Extract the [x, y] coordinate from the center of the cell holding the provided text.  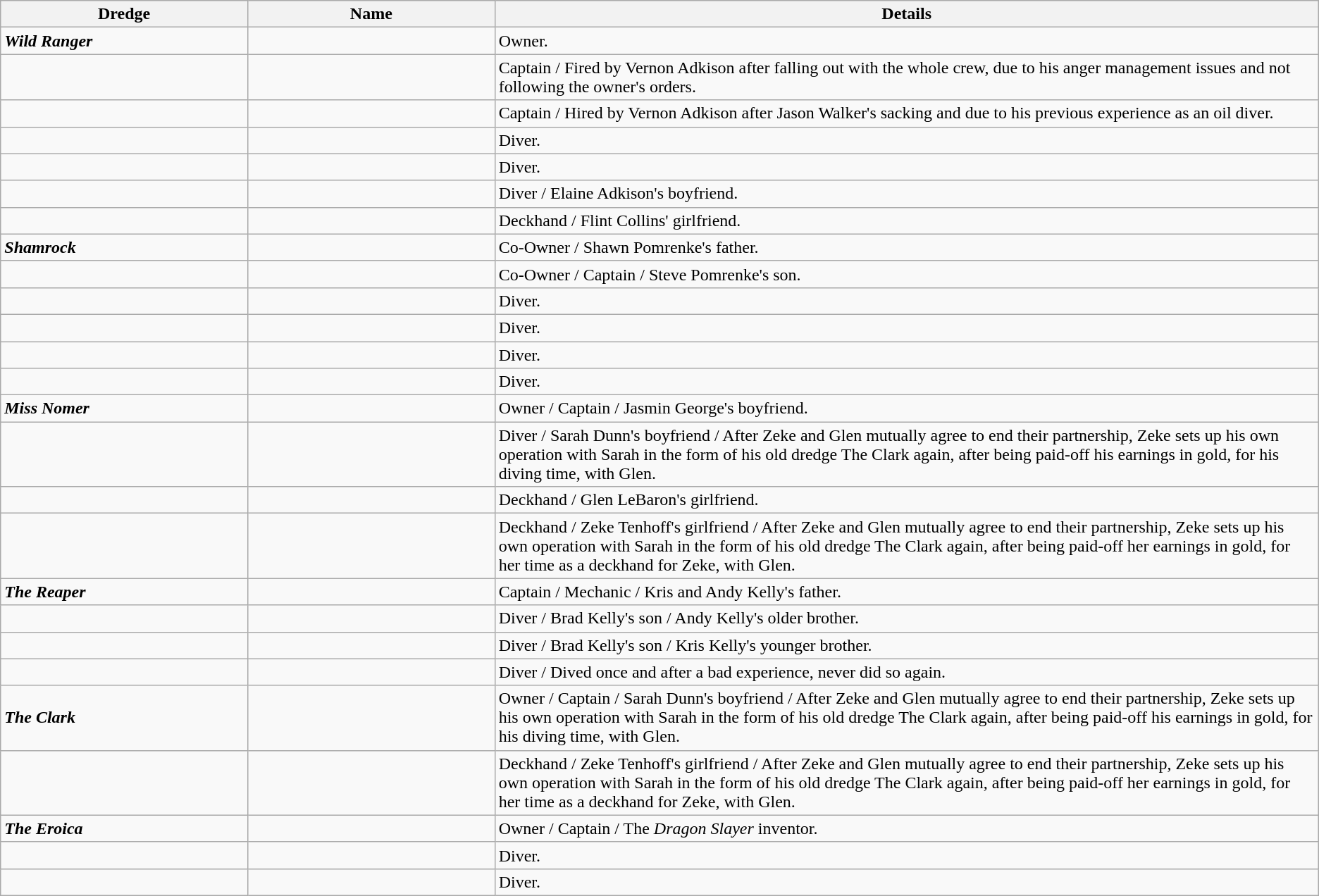
Co-Owner / Shawn Pomrenke's father. [906, 247]
Diver / Dived once and after a bad experience, never did so again. [906, 672]
Shamrock [124, 247]
Dredge [124, 14]
Details [906, 14]
Diver / Elaine Adkison's boyfriend. [906, 194]
Owner. [906, 41]
The Eroica [124, 828]
Deckhand / Glen LeBaron's girlfriend. [906, 500]
Miss Nomer [124, 409]
Captain / Hired by Vernon Adkison after Jason Walker's sacking and due to his previous experience as an oil diver. [906, 113]
Diver / Brad Kelly's son / Kris Kelly's younger brother. [906, 645]
The Clark [124, 718]
Owner / Captain / Jasmin George's boyfriend. [906, 409]
Co-Owner / Captain / Steve Pomrenke's son. [906, 274]
Diver / Brad Kelly's son / Andy Kelly's older brother. [906, 618]
Wild Ranger [124, 41]
The Reaper [124, 592]
Captain / Mechanic / Kris and Andy Kelly's father. [906, 592]
Deckhand / Flint Collins' girlfriend. [906, 220]
Name [371, 14]
Owner / Captain / The Dragon Slayer inventor. [906, 828]
Captain / Fired by Vernon Adkison after falling out with the whole crew, due to his anger management issues and not following the owner's orders. [906, 77]
